Provide the [x, y] coordinate of the cell's center where the given text is located.  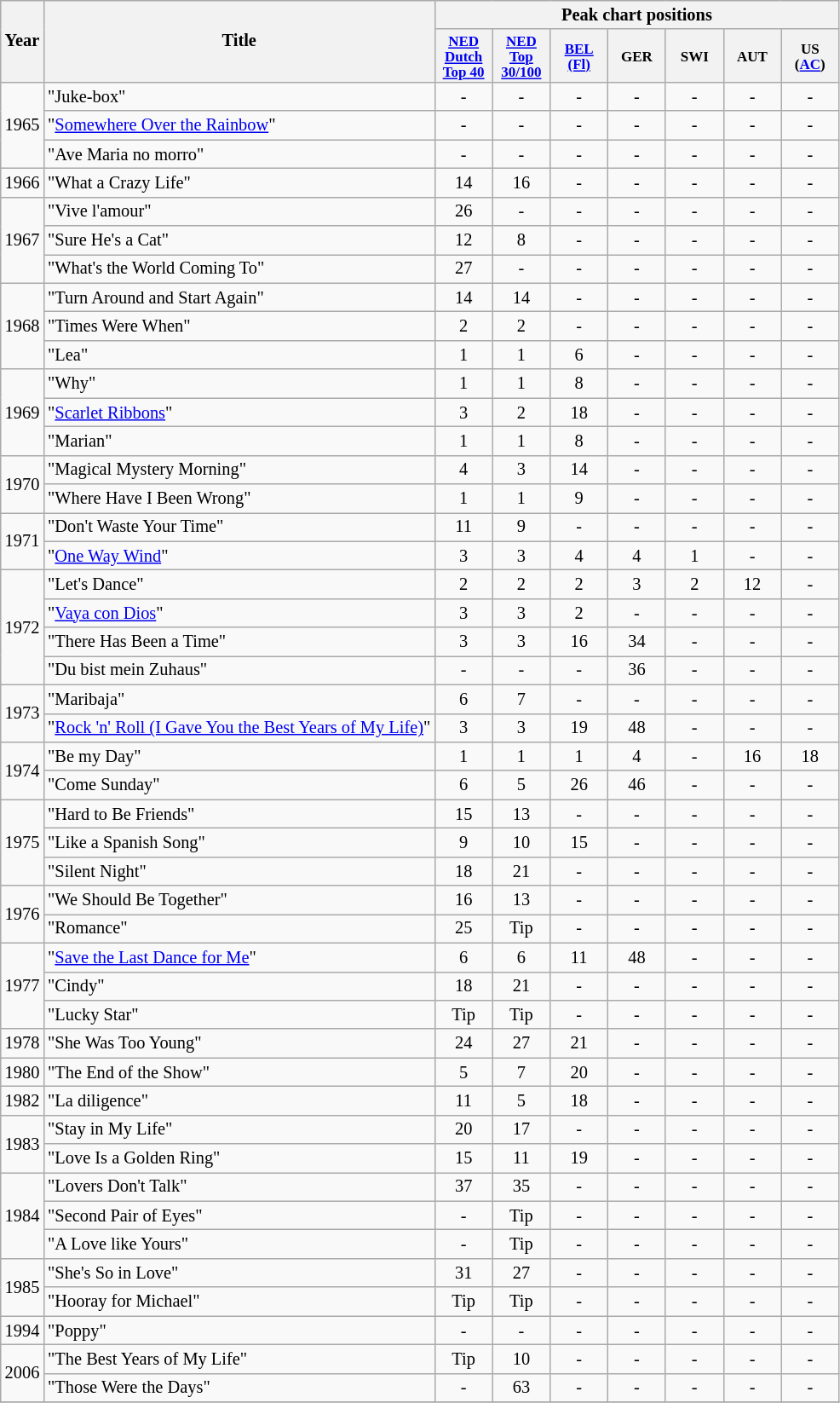
1967 [22, 240]
1966 [22, 183]
"Ave Maria no morro" [239, 154]
1973 [22, 713]
"Lea" [239, 355]
"Why" [239, 384]
"Love Is a Golden Ring" [239, 1158]
"She Was Too Young" [239, 1043]
63 [521, 1388]
"The Best Years of My Life" [239, 1360]
1977 [22, 985]
"Vive l'amour" [239, 211]
"Romance" [239, 929]
1971 [22, 542]
"Come Sunday" [239, 785]
SWI [694, 55]
1978 [22, 1043]
"Be my Day" [239, 757]
"Rock 'n' Roll (I Gave You the Best Years of My Life)" [239, 728]
"Where Have I Been Wrong" [239, 499]
"Hooray for Michael" [239, 1302]
"What's the World Coming To" [239, 269]
"She's So in Love" [239, 1273]
"What a Crazy Life" [239, 183]
"Somewhere Over the Rainbow" [239, 125]
1982 [22, 1101]
Title [239, 42]
1984 [22, 1215]
"Poppy" [239, 1331]
"Lovers Don't Talk" [239, 1187]
GER [637, 55]
"Save the Last Dance for Me" [239, 957]
2006 [22, 1374]
"Let's Dance" [239, 585]
"Vaya con Dios" [239, 614]
17 [521, 1129]
35 [521, 1187]
"La diligence" [239, 1101]
"Second Pair of Eyes" [239, 1215]
37 [463, 1187]
"We Should Be Together" [239, 900]
"Magical Mystery Morning" [239, 470]
1965 [22, 126]
25 [463, 929]
1970 [22, 484]
"Turn Around and Start Again" [239, 297]
Year [22, 42]
"A Love like Yours" [239, 1244]
1969 [22, 413]
36 [637, 671]
"There Has Been a Time" [239, 642]
"Scarlet Ribbons" [239, 413]
Peak chart positions [636, 15]
NEDTop 30/100 [521, 55]
1980 [22, 1072]
34 [637, 642]
"Du bist mein Zuhaus" [239, 671]
1994 [22, 1331]
1974 [22, 771]
1975 [22, 842]
"Cindy" [239, 986]
AUT [752, 55]
"Times Were When" [239, 326]
"Hard to Be Friends" [239, 814]
"Marian" [239, 442]
1968 [22, 326]
BEL(Fl) [579, 55]
US (AC) [810, 55]
"Juke-box" [239, 97]
"The End of the Show" [239, 1072]
"One Way Wind" [239, 556]
1976 [22, 914]
24 [463, 1043]
"Maribaja" [239, 699]
"Like a Spanish Song" [239, 843]
1983 [22, 1144]
46 [637, 785]
"Lucky Star" [239, 1015]
"Sure He's a Cat" [239, 240]
"Don't Waste Your Time" [239, 528]
"Those Were the Days" [239, 1388]
NEDDutchTop 40 [463, 55]
31 [463, 1273]
"Stay in My Life" [239, 1129]
1972 [22, 627]
"Silent Night" [239, 871]
1985 [22, 1287]
